Pinpoint the cell where the given text exists, returning its [x, y] midpoint coordinate. 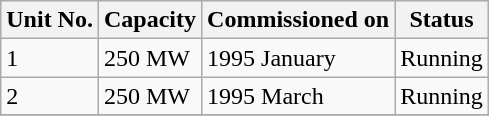
Unit No. [50, 20]
1 [50, 58]
Status [442, 20]
Capacity [150, 20]
1995 March [298, 96]
1995 January [298, 58]
Commissioned on [298, 20]
2 [50, 96]
